Identify which cell holds the provided text, then report its [X, Y] central coordinate. 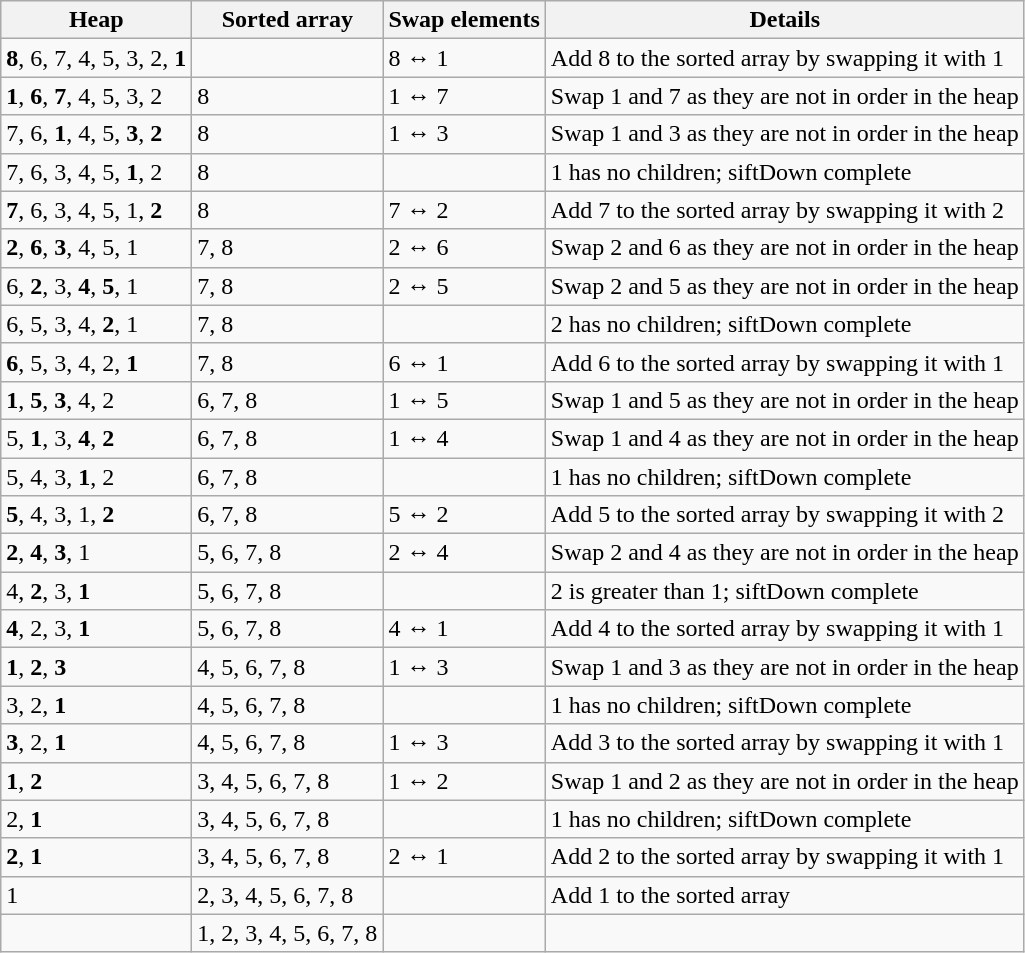
2 ↔ 6 [464, 248]
Heap [96, 20]
Add 6 to the sorted array by swapping it with 1 [784, 362]
Swap 2 and 4 as they are not in order in the heap [784, 553]
8 ↔ 1 [464, 58]
4 ↔ 1 [464, 629]
Details [784, 20]
5 ↔ 2 [464, 515]
1 ↔ 7 [464, 96]
2 ↔ 5 [464, 286]
2 ↔ 1 [464, 857]
Add 8 to the sorted array by swapping it with 1 [784, 58]
1 [96, 895]
2 ↔ 4 [464, 553]
Swap 1 and 4 as they are not in order in the heap [784, 438]
5, 1, 3, 4, 2 [96, 438]
Swap elements [464, 20]
2, 3, 4, 5, 6, 7, 8 [288, 895]
1 ↔ 5 [464, 400]
Swap 2 and 6 as they are not in order in the heap [784, 248]
Swap 1 and 7 as they are not in order in the heap [784, 96]
Add 2 to the sorted array by swapping it with 1 [784, 857]
Add 3 to the sorted array by swapping it with 1 [784, 743]
1, 5, 3, 4, 2 [96, 400]
Add 7 to the sorted array by swapping it with 2 [784, 210]
1, 2, 3, 4, 5, 6, 7, 8 [288, 933]
Add 5 to the sorted array by swapping it with 2 [784, 515]
2, 4, 3, 1 [96, 553]
Sorted array [288, 20]
6, 2, 3, 4, 5, 1 [96, 286]
Swap 1 and 2 as they are not in order in the heap [784, 781]
Swap 1 and 5 as they are not in order in the heap [784, 400]
Add 1 to the sorted array [784, 895]
7 ↔ 2 [464, 210]
Swap 2 and 5 as they are not in order in the heap [784, 286]
6 ↔ 1 [464, 362]
2 is greater than 1; siftDown complete [784, 591]
1 ↔ 2 [464, 781]
1 ↔ 4 [464, 438]
1, 2, 3 [96, 667]
1, 2 [96, 781]
1, 6, 7, 4, 5, 3, 2 [96, 96]
Add 4 to the sorted array by swapping it with 1 [784, 629]
8, 6, 7, 4, 5, 3, 2, 1 [96, 58]
2, 6, 3, 4, 5, 1 [96, 248]
2 has no children; siftDown complete [784, 324]
7, 6, 1, 4, 5, 3, 2 [96, 134]
